Return the (x, y) coordinate for the center point of the cell that contains the specified text.  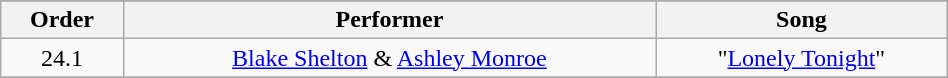
Order (62, 20)
24.1 (62, 58)
"Lonely Tonight" (802, 58)
Performer (389, 20)
Song (802, 20)
Blake Shelton & Ashley Monroe (389, 58)
